Return [X, Y] of the center of cell containing provided text 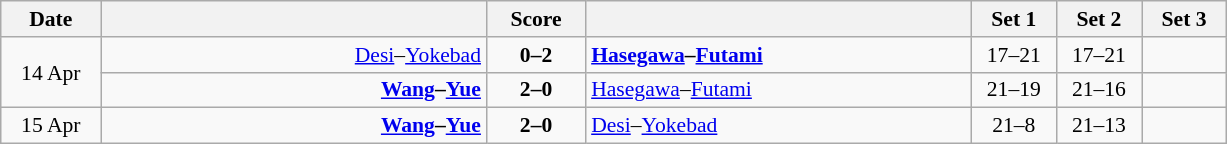
Score [536, 19]
Set 3 [1184, 19]
15 Apr [51, 126]
Set 2 [1098, 19]
14 Apr [51, 72]
21–19 [1014, 90]
0–2 [536, 55]
21–13 [1098, 126]
Set 1 [1014, 19]
Date [51, 19]
21–8 [1014, 126]
21–16 [1098, 90]
